Pinpoint the cell where the given text exists, returning its (X, Y) midpoint coordinate. 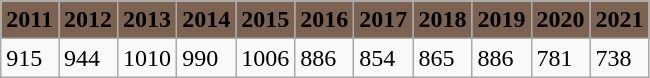
738 (620, 58)
1010 (148, 58)
2017 (384, 20)
2019 (502, 20)
1006 (266, 58)
2021 (620, 20)
2014 (206, 20)
781 (560, 58)
2015 (266, 20)
990 (206, 58)
854 (384, 58)
2011 (30, 20)
944 (88, 58)
2018 (442, 20)
2012 (88, 20)
2020 (560, 20)
2016 (324, 20)
915 (30, 58)
865 (442, 58)
2013 (148, 20)
